Determine the (x, y) coordinate at the center of the cell enclosing the given text.  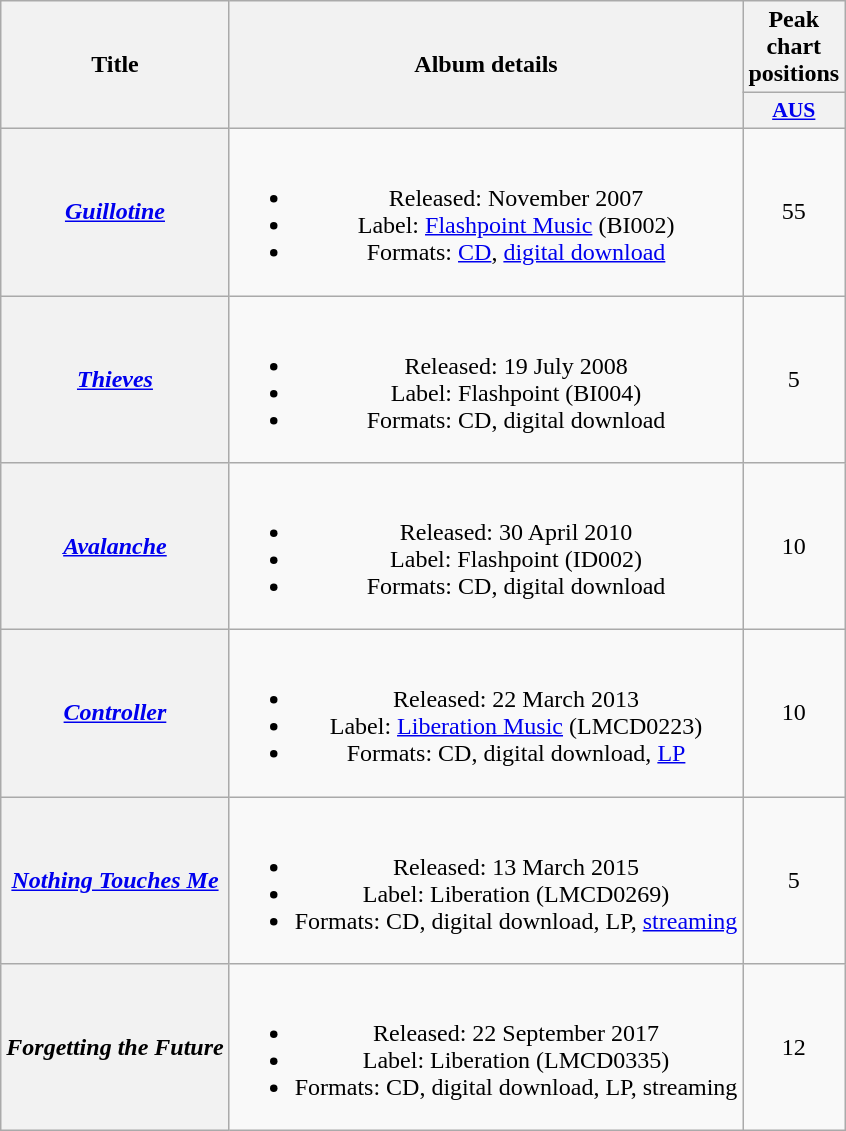
Released: 19 July 2008Label: Flashpoint (BI004)Formats: CD, digital download (486, 380)
Released: November 2007Label: Flashpoint Music (BI002)Formats: CD, digital download (486, 212)
Released: 22 September 2017Label: Liberation (LMCD0335)Formats: CD, digital download, LP, streaming (486, 1048)
Nothing Touches Me (115, 880)
Peak chart positions (794, 47)
Released: 22 March 2013Label: Liberation Music (LMCD0223)Formats: CD, digital download, LP (486, 714)
AUS (794, 111)
Guillotine (115, 212)
Forgetting the Future (115, 1048)
12 (794, 1048)
Released: 30 April 2010Label: Flashpoint (ID002)Formats: CD, digital download (486, 546)
Title (115, 65)
Avalanche (115, 546)
Album details (486, 65)
Released: 13 March 2015Label: Liberation (LMCD0269)Formats: CD, digital download, LP, streaming (486, 880)
Controller (115, 714)
55 (794, 212)
Thieves (115, 380)
